Capture the cell that displays the provided text and extract its [X, Y] central coordinate. 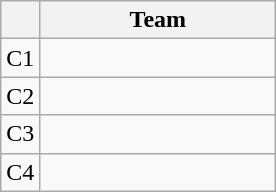
Team [158, 20]
C2 [20, 96]
C3 [20, 134]
C1 [20, 58]
C4 [20, 172]
